Identify which cell holds the provided text, then report its [x, y] central coordinate. 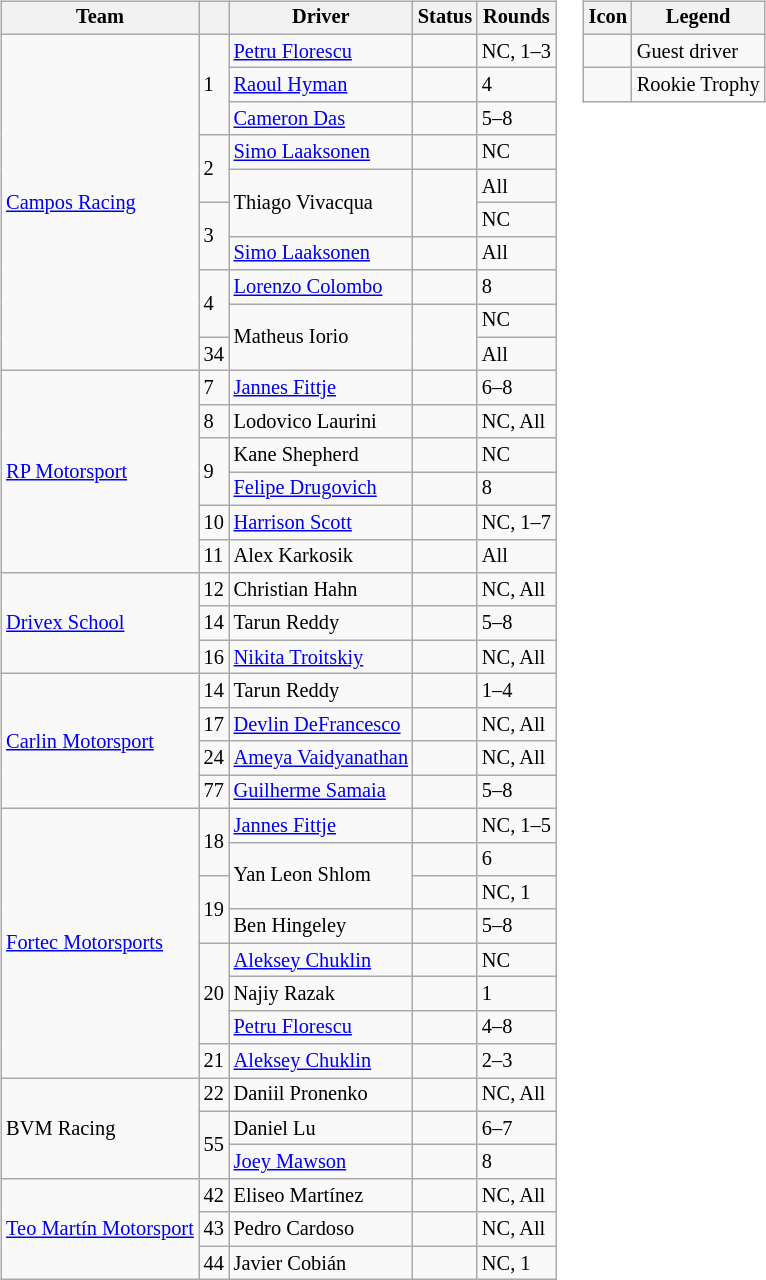
Yan Leon Shlom [321, 876]
Carlin Motorsport [100, 742]
12 [214, 590]
BVM Racing [100, 1128]
34 [214, 354]
6–7 [516, 1128]
Nikita Troitskiy [321, 657]
RP Motorsport [100, 472]
10 [214, 522]
Pedro Cardoso [321, 1229]
Daniel Lu [321, 1128]
Kane Shepherd [321, 455]
Alex Karkosik [321, 556]
17 [214, 724]
Icon [608, 18]
Najiy Razak [321, 994]
24 [214, 758]
2 [214, 168]
Guest driver [698, 51]
Lodovico Laurini [321, 422]
Rookie Trophy [698, 85]
Lorenzo Colombo [321, 287]
1–4 [516, 691]
18 [214, 842]
43 [214, 1229]
77 [214, 792]
Matheus Iorio [321, 338]
44 [214, 1263]
NC, 1–7 [516, 522]
6–8 [516, 388]
Drivex School [100, 624]
Team [100, 18]
11 [214, 556]
Felipe Drugovich [321, 489]
Harrison Scott [321, 522]
16 [214, 657]
Teo Martín Motorsport [100, 1230]
Campos Racing [100, 202]
Daniil Pronenko [321, 1095]
Eliseo Martínez [321, 1196]
Status [445, 18]
22 [214, 1095]
Rounds [516, 18]
Javier Cobián [321, 1263]
Ameya Vaidyanathan [321, 758]
20 [214, 994]
Joey Mawson [321, 1162]
Fortec Motorsports [100, 942]
Guilherme Samaia [321, 792]
Driver [321, 18]
NC, 1–3 [516, 51]
NC, 1–5 [516, 825]
Christian Hahn [321, 590]
19 [214, 910]
Cameron Das [321, 119]
3 [214, 236]
Ben Hingeley [321, 926]
9 [214, 472]
Thiago Vivacqua [321, 202]
Raoul Hyman [321, 85]
21 [214, 1061]
7 [214, 388]
Legend [698, 18]
6 [516, 859]
2–3 [516, 1061]
4–8 [516, 1027]
55 [214, 1144]
Devlin DeFrancesco [321, 724]
42 [214, 1196]
